Search for the cell housing the specified text and yield its [X, Y] center coordinate. 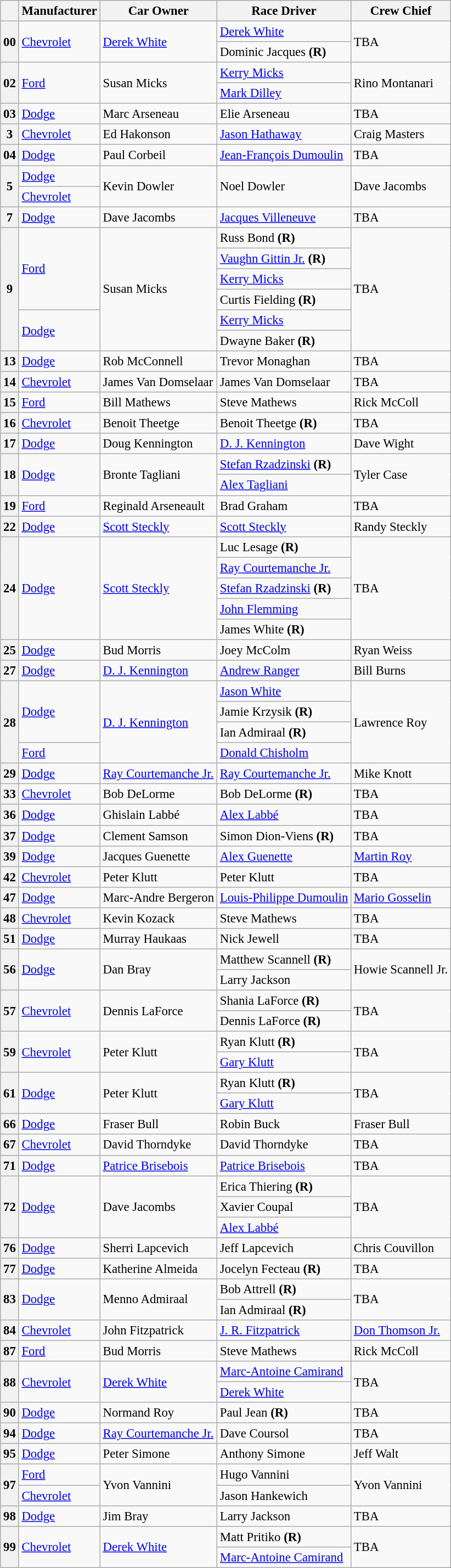
Bill Burns [401, 671]
27 [10, 671]
Bob Attrell (R) [284, 1289]
Randy Steckly [401, 527]
72 [10, 1207]
Alex Guenette [284, 856]
Ed Hakonson [158, 134]
Craig Masters [401, 134]
66 [10, 1124]
25 [10, 650]
Elie Arseneau [284, 114]
24 [10, 588]
18 [10, 475]
Xavier Coupal [284, 1207]
Paul Jean (R) [284, 1413]
Anthony Simone [284, 1454]
Tyler Case [401, 475]
Trevor Monaghan [284, 361]
Jean-François Dumoulin [284, 155]
Louis-Philippe Dumoulin [284, 897]
Normand Roy [158, 1413]
Jamie Krzysik (R) [284, 712]
Clement Samson [158, 836]
Jacques Villeneuve [284, 217]
37 [10, 836]
Robin Buck [284, 1124]
51 [10, 939]
Dave Coursol [284, 1434]
7 [10, 217]
Matt Pritiko (R) [284, 1537]
Matthew Scannell (R) [284, 959]
Jeff Walt [401, 1454]
Jim Bray [158, 1516]
99 [10, 1547]
36 [10, 815]
29 [10, 774]
Benoit Theetge [158, 423]
John Fitzpatrick [158, 1331]
J. R. Fitzpatrick [284, 1331]
Ghislain Labbé [158, 815]
83 [10, 1300]
Peter Simone [158, 1454]
Donald Chisholm [284, 753]
15 [10, 403]
95 [10, 1454]
Dominic Jacques (R) [284, 52]
Doug Kennington [158, 444]
Katherine Almeida [158, 1269]
Car Owner [158, 11]
Shania LaForce (R) [284, 1000]
Mark Dilley [284, 93]
Jacques Guenette [158, 856]
77 [10, 1269]
Howie Scannell Jr. [401, 970]
Dennis LaForce [158, 1010]
84 [10, 1331]
Jocelyn Fecteau (R) [284, 1269]
Simon Dion-Viens (R) [284, 836]
Bronte Tagliani [158, 475]
Jason White [284, 692]
Rino Montanari [401, 83]
22 [10, 527]
Joey McColm [284, 650]
Ryan Weiss [401, 650]
02 [10, 83]
5 [10, 186]
76 [10, 1248]
56 [10, 970]
16 [10, 423]
88 [10, 1382]
Marc-Andre Bergeron [158, 897]
19 [10, 506]
Kevin Dowler [158, 186]
Hugo Vannini [284, 1475]
17 [10, 444]
47 [10, 897]
Jason Hankewich [284, 1496]
Dan Bray [158, 970]
67 [10, 1145]
Race Driver [284, 11]
28 [10, 722]
94 [10, 1434]
Curtis Fielding (R) [284, 299]
98 [10, 1516]
Brad Graham [284, 506]
Crew Chief [401, 11]
Dennis LaForce (R) [284, 1021]
Rob McConnell [158, 361]
39 [10, 856]
14 [10, 382]
Manufacturer [59, 11]
Russ Bond (R) [284, 237]
59 [10, 1052]
Dwayne Baker (R) [284, 341]
Bob DeLorme [158, 795]
Nick Jewell [284, 939]
Andrew Ranger [284, 671]
Bob DeLorme (R) [284, 795]
90 [10, 1413]
Mike Knott [401, 774]
Bill Mathews [158, 403]
Luc Lesage (R) [284, 547]
Kevin Kozack [158, 918]
Jason Hathaway [284, 134]
87 [10, 1351]
97 [10, 1485]
John Flemming [284, 609]
Menno Admiraal [158, 1300]
Martin Roy [401, 856]
Murray Haukaas [158, 939]
Alex Tagliani [284, 485]
9 [10, 289]
Paul Corbeil [158, 155]
03 [10, 114]
Erica Thiering (R) [284, 1186]
Vaughn Gittin Jr. (R) [284, 258]
33 [10, 795]
Lawrence Roy [401, 722]
3 [10, 134]
Chris Couvillon [401, 1248]
42 [10, 877]
Dave Wight [401, 444]
04 [10, 155]
71 [10, 1165]
13 [10, 361]
Mario Gosselin [401, 897]
61 [10, 1094]
James White (R) [284, 630]
Jeff Lapcevich [284, 1248]
00 [10, 42]
Reginald Arseneault [158, 506]
Sherri Lapcevich [158, 1248]
Benoit Theetge (R) [284, 423]
Don Thomson Jr. [401, 1331]
Noel Dowler [284, 186]
Marc Arseneau [158, 114]
48 [10, 918]
57 [10, 1010]
